Pinpoint the cell where the given text exists, returning its [X, Y] midpoint coordinate. 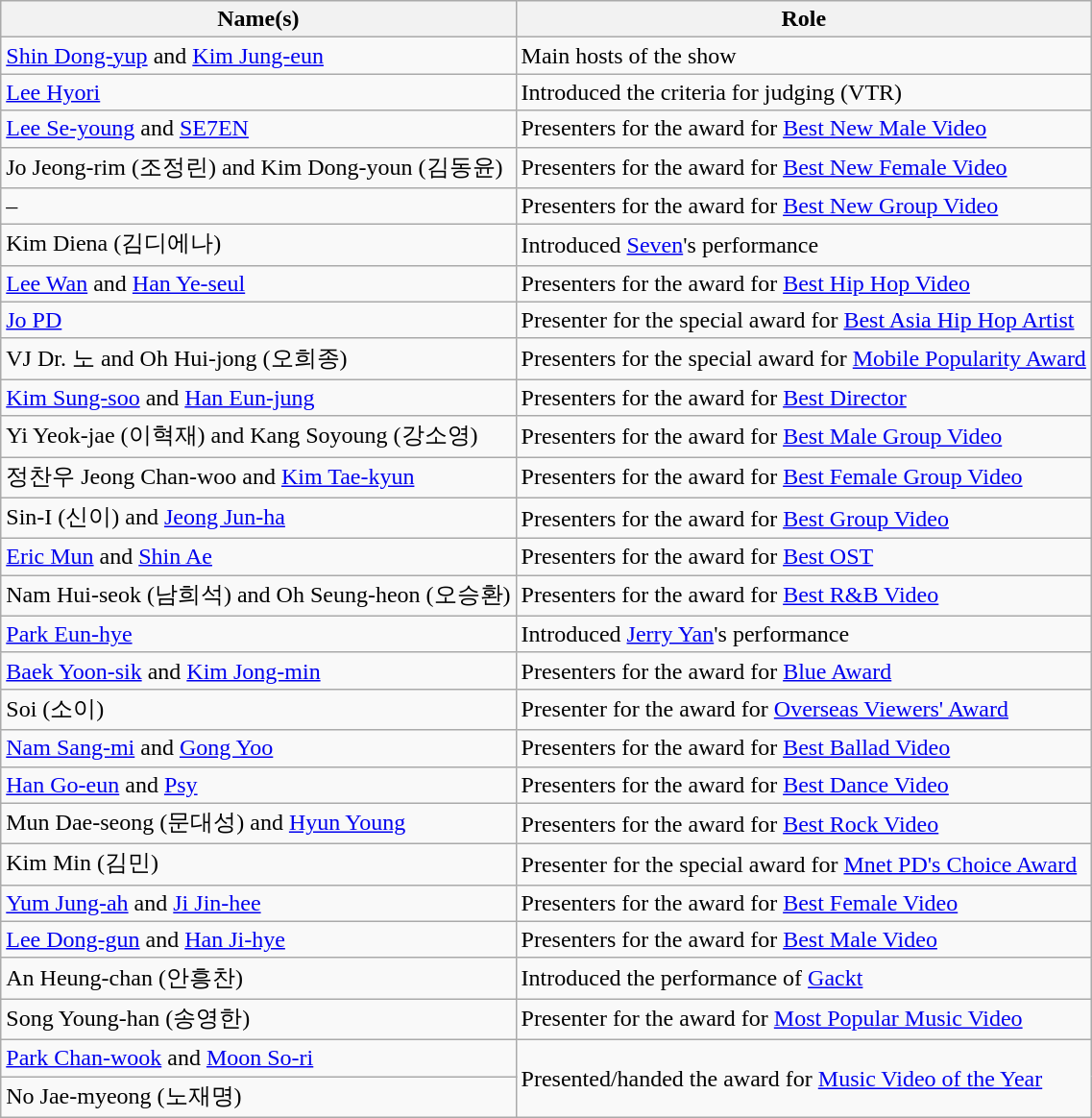
Presenters for the award for Best Hip Hop Video [803, 283]
Introduced the performance of Gackt [803, 978]
Park Chan-wook and Moon So-ri [258, 1057]
Presenters for the award for Best Ballad Video [803, 748]
Introduced Jerry Yan's performance [803, 634]
Yi Yeok-jae (이혁재) and Kang Soyoung (강소영) [258, 436]
Lee Dong-gun and Han Ji-hye [258, 939]
Mun Dae-seong (문대성) and Hyun Young [258, 824]
Kim Diena (김디에나) [258, 246]
Sin-I (신이) and Jeong Jun-ha [258, 519]
Presenters for the award for Best New Group Video [803, 207]
Presented/handed the award for Music Video of the Year [803, 1078]
VJ Dr. 노 and Oh Hui-jong (오희종) [258, 359]
Presenters for the award for Best Dance Video [803, 785]
Nam Sang-mi and Gong Yoo [258, 748]
Presenters for the award for Best New Female Video [803, 167]
An Heung-chan (안흥찬) [258, 978]
Presenters for the award for Best Rock Video [803, 824]
Role [803, 19]
Kim Min (김민) [258, 864]
Park Eun-hye [258, 634]
Presenters for the award for Best Group Video [803, 519]
Shin Dong-yup and Kim Jung-eun [258, 56]
Presenters for the award for Best R&B Video [803, 595]
Nam Hui-seok (남희석) and Oh Seung-heon (오승환) [258, 595]
Soi (소이) [258, 709]
Kim Sung-soo and Han Eun-jung [258, 398]
Yum Jung-ah and Ji Jin-hee [258, 903]
Lee Wan and Han Ye-seul [258, 283]
Presenter for the award for Overseas Viewers' Award [803, 709]
Presenter for the special award for Best Asia Hip Hop Artist [803, 320]
– [258, 207]
Presenter for the award for Most Popular Music Video [803, 1020]
Presenters for the award for Best Director [803, 398]
Jo PD [258, 320]
Lee Hyori [258, 92]
Presenters for the award for Best OST [803, 557]
Main hosts of the show [803, 56]
Eric Mun and Shin Ae [258, 557]
Presenters for the special award for Mobile Popularity Award [803, 359]
Name(s) [258, 19]
Presenters for the award for Best New Male Video [803, 129]
No Jae-myeong (노재명) [258, 1097]
Presenters for the award for Best Male Video [803, 939]
Presenters for the award for Best Female Video [803, 903]
Presenters for the award for Blue Award [803, 670]
Presenters for the award for Best Female Group Video [803, 478]
Han Go-eun and Psy [258, 785]
Presenters for the award for Best Male Group Video [803, 436]
정찬우 Jeong Chan-woo and Kim Tae-kyun [258, 478]
Jo Jeong-rim (조정린) and Kim Dong-youn (김동윤) [258, 167]
Baek Yoon-sik and Kim Jong-min [258, 670]
Presenter for the special award for Mnet PD's Choice Award [803, 864]
Lee Se-young and SE7EN [258, 129]
Song Young-han (송영한) [258, 1020]
Introduced the criteria for judging (VTR) [803, 92]
Introduced Seven's performance [803, 246]
